Return the [X, Y] coordinate for the center point of the cell that contains the specified text.  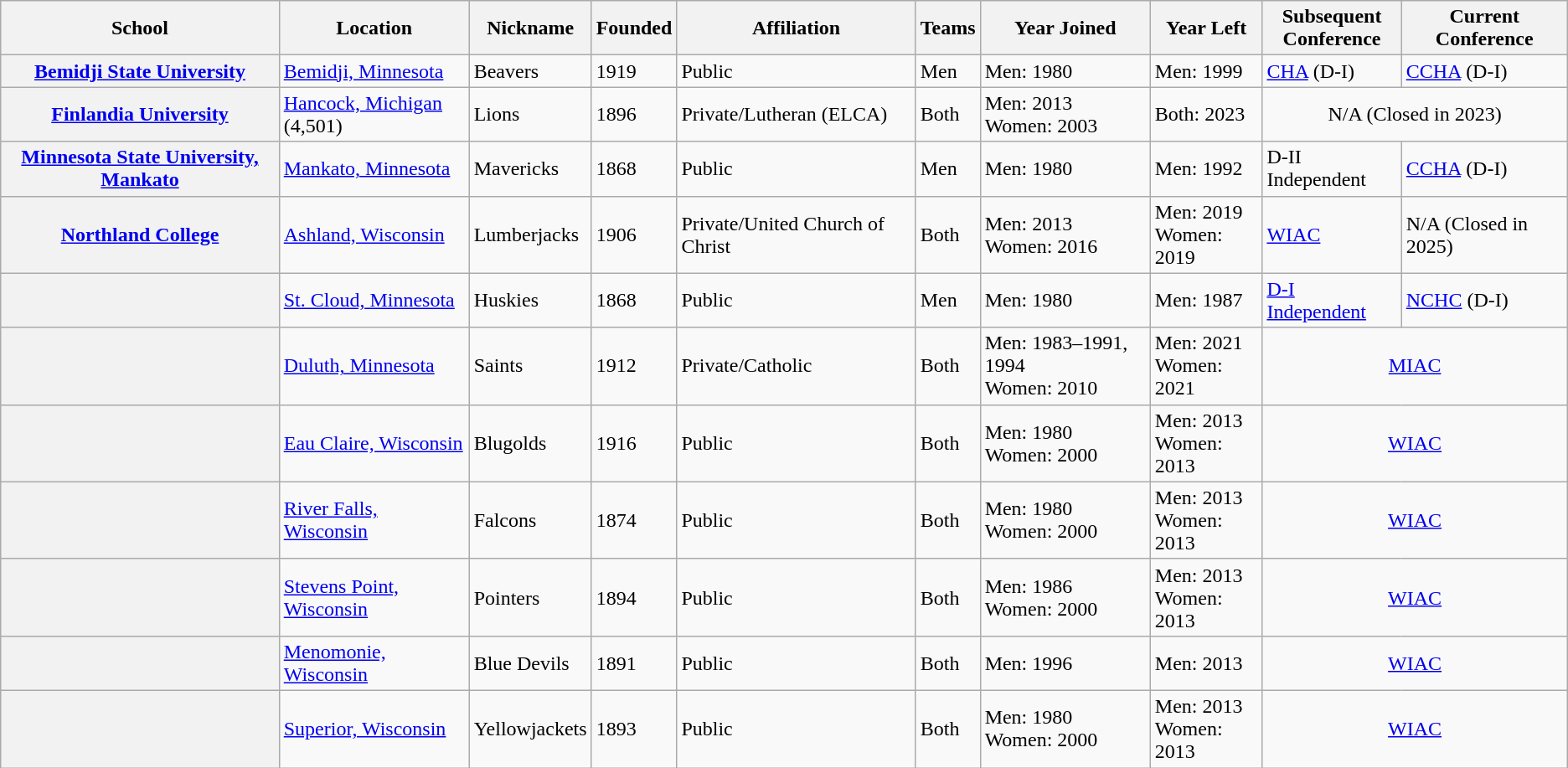
Men: 1983–1991, 1994Women: 2010 [1065, 366]
Blue Devils [530, 663]
Beavers [530, 71]
N/A (Closed in 2023) [1415, 114]
Private/United Church of Christ [796, 235]
Men: 1986Women: 2000 [1065, 597]
Mavericks [530, 169]
Private/Catholic [796, 366]
Falcons [530, 520]
CurrentConference [1484, 28]
Private/Lutheran (ELCA) [796, 114]
Affiliation [796, 28]
Eau Claire, Wisconsin [374, 443]
Bemidji State University [140, 71]
Both: 2023 [1206, 114]
1894 [634, 597]
Pointers [530, 597]
Saints [530, 366]
Men: 1992 [1206, 169]
Minnesota State University, Mankato [140, 169]
St. Cloud, Minnesota [374, 300]
NCHC (D-I) [1484, 300]
Lumberjacks [530, 235]
Year Left [1206, 28]
Mankato, Minnesota [374, 169]
Men: 2013Women: 2016 [1065, 235]
Location [374, 28]
D-I Independent [1332, 300]
Teams [948, 28]
Men: 1987 [1206, 300]
Huskies [530, 300]
Duluth, Minnesota [374, 366]
Men: 2013Women: 2003 [1065, 114]
River Falls, Wisconsin [374, 520]
Nickname [530, 28]
Northland College [140, 235]
Hancock, Michigan(4,501) [374, 114]
Menomonie, Wisconsin [374, 663]
Founded [634, 28]
Finlandia University [140, 114]
1896 [634, 114]
1906 [634, 235]
MIAC [1415, 366]
Ashland, Wisconsin [374, 235]
Men: 2019Women: 2019 [1206, 235]
1891 [634, 663]
1912 [634, 366]
1874 [634, 520]
D-II Independent [1332, 169]
1893 [634, 729]
SubsequentConference [1332, 28]
Year Joined [1065, 28]
Lions [530, 114]
School [140, 28]
N/A (Closed in 2025) [1484, 235]
Bemidji, Minnesota [374, 71]
CHA (D-I) [1332, 71]
1916 [634, 443]
Men: 1999 [1206, 71]
1919 [634, 71]
Superior, Wisconsin [374, 729]
Men: 2013 [1206, 663]
Yellowjackets [530, 729]
Blugolds [530, 443]
Men: 2021Women: 2021 [1206, 366]
Men: 1996 [1065, 663]
Stevens Point, Wisconsin [374, 597]
